For the text-containing cell, return its midpoint in (X, Y) coordinate format. 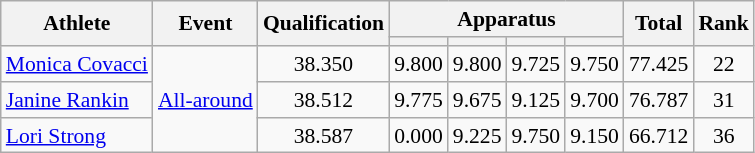
9.725 (536, 64)
9.125 (536, 100)
9.775 (418, 100)
38.350 (324, 64)
All-around (206, 100)
77.425 (658, 64)
Qualification (324, 24)
Monica Covacci (77, 64)
Total (658, 24)
9.700 (594, 100)
Rank (724, 24)
9.750 (594, 64)
Event (206, 24)
22 (724, 64)
76.787 (658, 100)
9.675 (478, 100)
38.512 (324, 100)
Apparatus (506, 19)
Athlete (77, 24)
31 (724, 100)
Janine Rankin (77, 100)
